Search for the cell housing the specified text and yield its [x, y] center coordinate. 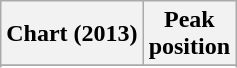
Chart (2013) [72, 34]
Peakposition [189, 34]
